Detect which cell encompasses the target text, then output its [x, y] center coordinate. 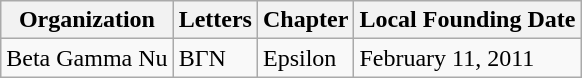
ΒΓΝ [215, 58]
February 11, 2011 [468, 58]
Local Founding Date [468, 20]
Chapter [305, 20]
Letters [215, 20]
Epsilon [305, 58]
Organization [87, 20]
Beta Gamma Nu [87, 58]
